Detect which cell encompasses the target text, then output its (X, Y) center coordinate. 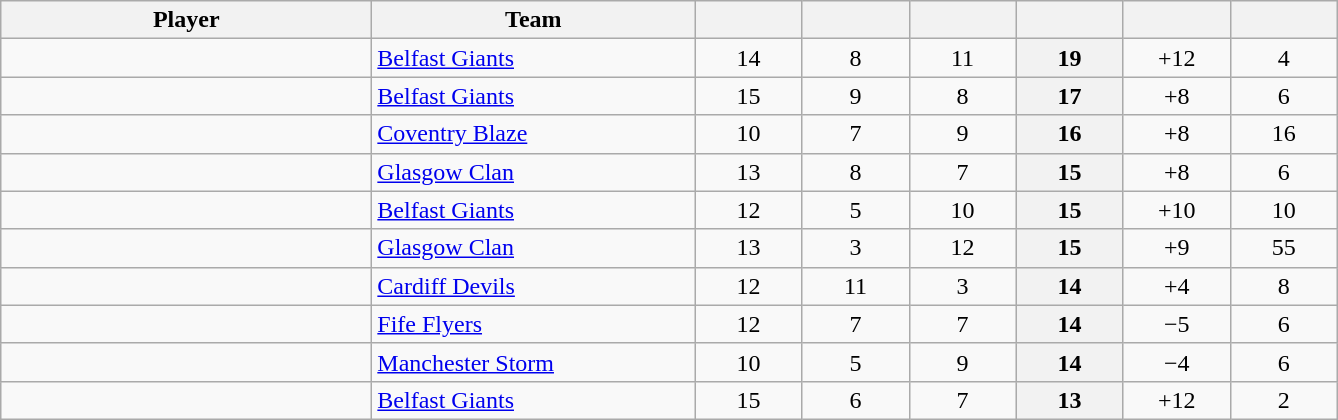
17 (1070, 96)
Coventry Blaze (534, 134)
Cardiff Devils (534, 286)
2 (1284, 400)
19 (1070, 58)
−4 (1176, 362)
Player (186, 20)
+10 (1176, 210)
+9 (1176, 248)
Fife Flyers (534, 324)
−5 (1176, 324)
Team (534, 20)
55 (1284, 248)
Manchester Storm (534, 362)
+4 (1176, 286)
4 (1284, 58)
